Scan for the cell matching the given text and deliver its (x, y) coordinate at center. 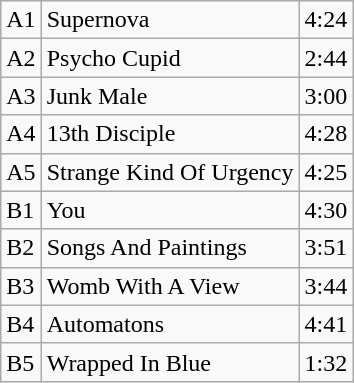
Psycho Cupid (170, 58)
Junk Male (170, 96)
Automatons (170, 324)
4:28 (326, 134)
B5 (21, 362)
B4 (21, 324)
3:44 (326, 286)
Supernova (170, 20)
B1 (21, 210)
Wrapped In Blue (170, 362)
A4 (21, 134)
A2 (21, 58)
Womb With A View (170, 286)
Songs And Paintings (170, 248)
A5 (21, 172)
3:00 (326, 96)
4:25 (326, 172)
3:51 (326, 248)
B3 (21, 286)
1:32 (326, 362)
A1 (21, 20)
4:30 (326, 210)
13th Disciple (170, 134)
4:41 (326, 324)
B2 (21, 248)
2:44 (326, 58)
You (170, 210)
A3 (21, 96)
Strange Kind Of Urgency (170, 172)
4:24 (326, 20)
